Return the (X, Y) coordinate for the center point of the cell that contains the specified text.  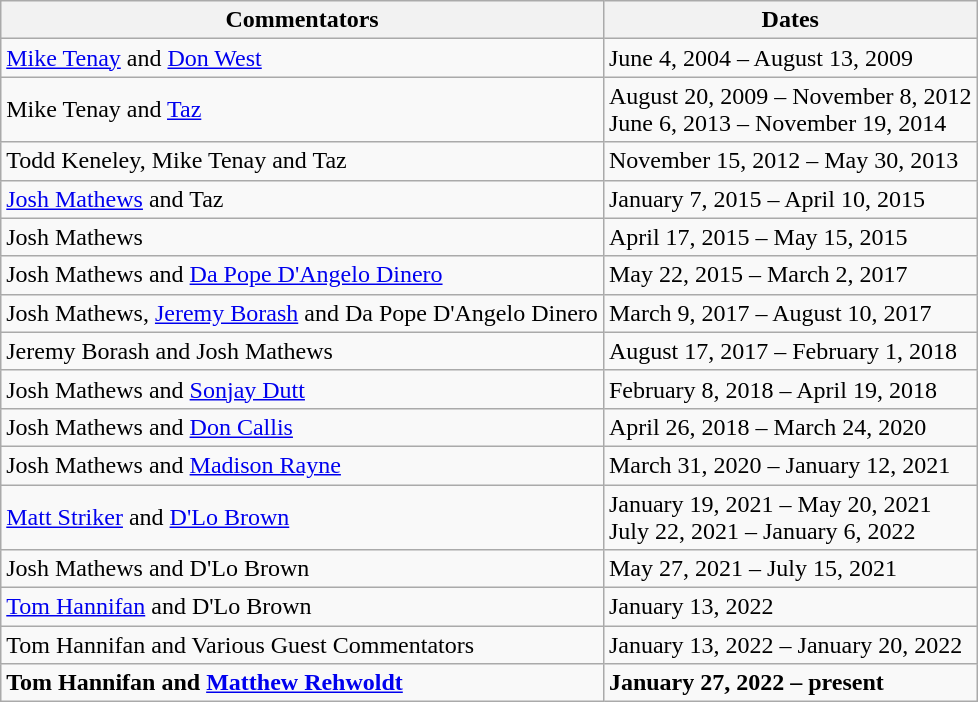
February 8, 2018 – April 19, 2018 (790, 389)
Dates (790, 20)
Josh Mathews (302, 237)
May 27, 2021 – July 15, 2021 (790, 569)
January 27, 2022 – present (790, 683)
Josh Mathews, Jeremy Borash and Da Pope D'Angelo Dinero (302, 313)
Josh Mathews and Taz (302, 199)
April 17, 2015 – May 15, 2015 (790, 237)
August 17, 2017 – February 1, 2018 (790, 351)
March 31, 2020 – January 12, 2021 (790, 465)
Commentators (302, 20)
Mike Tenay and Taz (302, 110)
Todd Keneley, Mike Tenay and Taz (302, 161)
January 13, 2022 (790, 607)
Tom Hannifan and Matthew Rehwoldt (302, 683)
January 7, 2015 – April 10, 2015 (790, 199)
August 20, 2009 – November 8, 2012June 6, 2013 – November 19, 2014 (790, 110)
January 19, 2021 – May 20, 2021July 22, 2021 – January 6, 2022 (790, 516)
Mike Tenay and Don West (302, 58)
Josh Mathews and Sonjay Dutt (302, 389)
Tom Hannifan and D'Lo Brown (302, 607)
Josh Mathews and D'Lo Brown (302, 569)
November 15, 2012 – May 30, 2013 (790, 161)
Matt Striker and D'Lo Brown (302, 516)
March 9, 2017 – August 10, 2017 (790, 313)
April 26, 2018 – March 24, 2020 (790, 427)
June 4, 2004 – August 13, 2009 (790, 58)
May 22, 2015 – March 2, 2017 (790, 275)
Josh Mathews and Da Pope D'Angelo Dinero (302, 275)
January 13, 2022 – January 20, 2022 (790, 645)
Tom Hannifan and Various Guest Commentators (302, 645)
Josh Mathews and Don Callis (302, 427)
Josh Mathews and Madison Rayne (302, 465)
Jeremy Borash and Josh Mathews (302, 351)
